Return [x, y] of the center of cell containing provided text 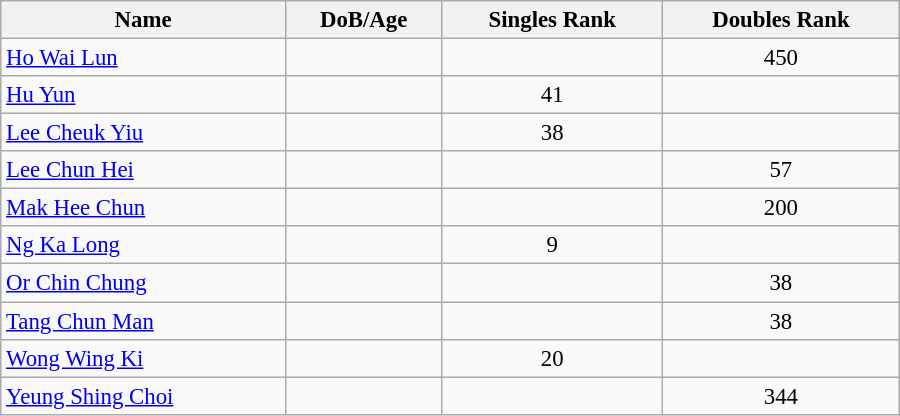
Ng Ka Long [144, 245]
Singles Rank [552, 20]
Name [144, 20]
Or Chin Chung [144, 283]
9 [552, 245]
Tang Chun Man [144, 321]
Yeung Shing Choi [144, 396]
450 [782, 58]
57 [782, 170]
344 [782, 396]
Ho Wai Lun [144, 58]
41 [552, 95]
200 [782, 208]
Lee Chun Hei [144, 170]
Mak Hee Chun [144, 208]
20 [552, 358]
DoB/Age [364, 20]
Doubles Rank [782, 20]
Lee Cheuk Yiu [144, 133]
Hu Yun [144, 95]
Wong Wing Ki [144, 358]
